Find where the given text appears and provide that cell's center as (X, Y) coordinate. 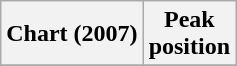
Peakposition (189, 34)
Chart (2007) (72, 34)
